Return the [x, y] coordinate for the center point of the cell that contains the specified text.  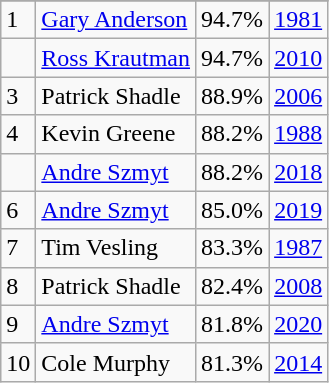
1988 [298, 134]
2014 [298, 362]
8 [18, 286]
4 [18, 134]
Ross Krautman [116, 58]
2018 [298, 172]
10 [18, 362]
Cole Murphy [116, 362]
Tim Vesling [116, 248]
7 [18, 248]
81.3% [232, 362]
Gary Anderson [116, 20]
83.3% [232, 248]
2008 [298, 286]
Kevin Greene [116, 134]
9 [18, 324]
6 [18, 210]
1981 [298, 20]
1 [18, 20]
1987 [298, 248]
85.0% [232, 210]
2020 [298, 324]
3 [18, 96]
2006 [298, 96]
2010 [298, 58]
88.9% [232, 96]
82.4% [232, 286]
81.8% [232, 324]
2019 [298, 210]
